Find where the given text appears and provide that cell's center as (x, y) coordinate. 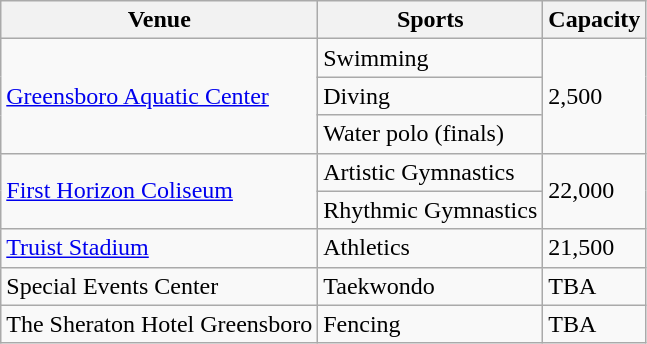
Taekwondo (430, 286)
Rhythmic Gymnastics (430, 210)
Swimming (430, 58)
22,000 (594, 191)
Truist Stadium (160, 248)
First Horizon Coliseum (160, 191)
Athletics (430, 248)
Diving (430, 96)
2,500 (594, 96)
Venue (160, 20)
Greensboro Aquatic Center (160, 96)
Capacity (594, 20)
Sports (430, 20)
Water polo (finals) (430, 134)
Fencing (430, 324)
The Sheraton Hotel Greensboro (160, 324)
Artistic Gymnastics (430, 172)
Special Events Center (160, 286)
21,500 (594, 248)
